Detect which cell encompasses the target text, then output its (X, Y) center coordinate. 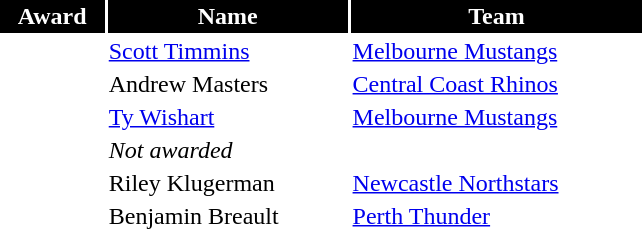
Scott Timmins (228, 51)
Central Coast Rhinos (496, 84)
Newcastle Northstars (496, 183)
Name (228, 16)
Riley Klugerman (228, 183)
Award (52, 16)
Not awarded (228, 150)
Andrew Masters (228, 84)
Team (496, 16)
Ty Wishart (228, 117)
